Find where the given text appears and provide that cell's center as [X, Y] coordinate. 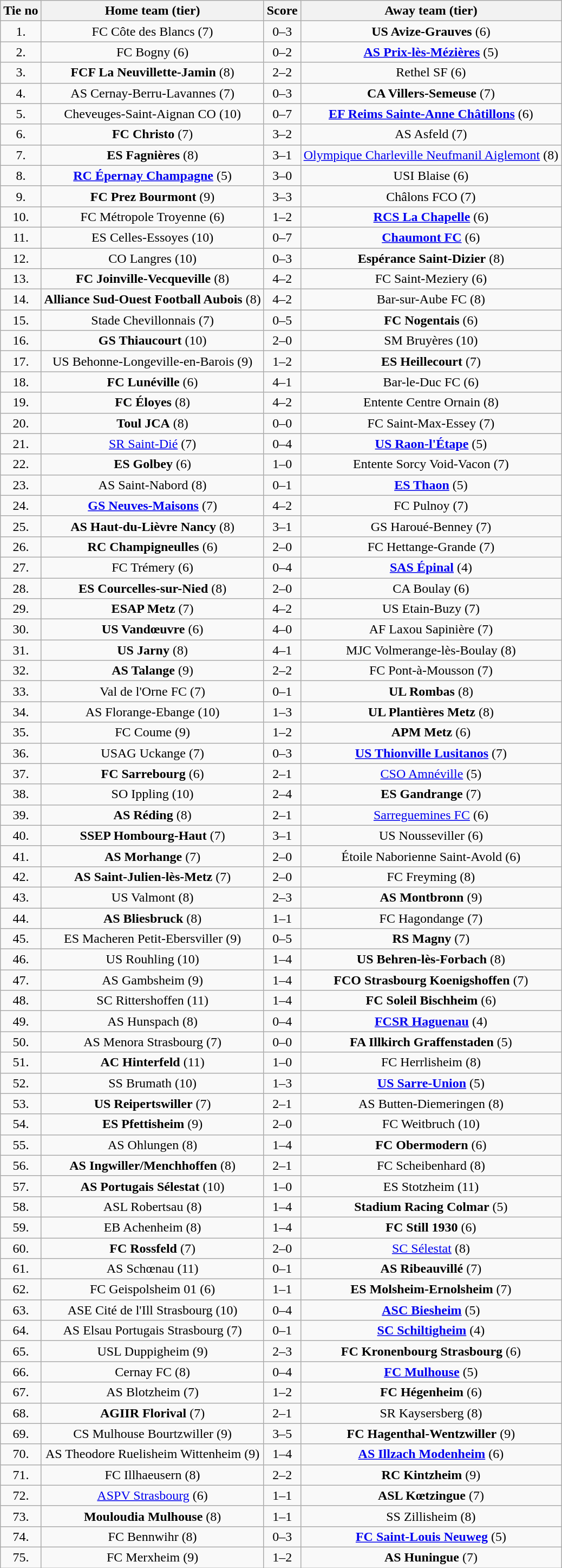
AS Cernay-Berru-Lavannes (7) [153, 93]
AS Bliesbruck (8) [153, 918]
FC Illhaeusern (8) [153, 1475]
ES Heillecourt (7) [431, 361]
FCO Strasbourg Koenigshoffen (7) [431, 980]
ASE Cité de l'Ill Strasbourg (10) [153, 1310]
7. [21, 155]
FC Weitbruch (10) [431, 1124]
AS Menora Strasbourg (7) [153, 1042]
SS Zillisheim (8) [431, 1516]
Stade Chevillonnais (7) [153, 320]
AS Elsau Portugais Strasbourg (7) [153, 1331]
AS Hunspach (8) [153, 1021]
2. [21, 52]
36. [21, 753]
FC Trémery (6) [153, 567]
ES Golbey (6) [153, 464]
AS Saint-Nabord (8) [153, 485]
Châlons FCO (7) [431, 196]
ES Molsheim-Ernolsheim (7) [431, 1290]
1. [21, 31]
UL Plantières Metz (8) [431, 712]
GS Haroué-Benney (7) [431, 526]
2–4 [282, 794]
ASPV Strasbourg (6) [153, 1495]
US Behren-lès-Forbach (8) [431, 960]
UL Rombas (8) [431, 691]
FCF La Neuvillette-Jamin (8) [153, 73]
FC Côte des Blancs (7) [153, 31]
FC Scheibenhard (8) [431, 1165]
AS Réding (8) [153, 815]
AS Ribeauvillé (7) [431, 1269]
67. [21, 1392]
68. [21, 1413]
AS Florange-Ebange (10) [153, 712]
SC Rittershoffen (11) [153, 1001]
GS Neuves-Maisons (7) [153, 506]
4. [21, 93]
FC Métropole Troyenne (6) [153, 217]
AS Gambsheim (9) [153, 980]
FC Obermodern (6) [431, 1145]
SSEP Hombourg-Haut (7) [153, 835]
US Nousseviller (6) [431, 835]
US Vandœuvre (6) [153, 630]
25. [21, 526]
ES Celles-Essoyes (10) [153, 237]
69. [21, 1434]
22. [21, 464]
45. [21, 939]
CA Boulay (6) [431, 588]
52. [21, 1083]
AS Blotzheim (7) [153, 1392]
US Raon-l'Étape (5) [431, 444]
SR Saint-Dié (7) [153, 444]
13. [21, 279]
71. [21, 1475]
37. [21, 774]
70. [21, 1454]
30. [21, 630]
FC Pulnoy (7) [431, 506]
AS Talange (9) [153, 671]
56. [21, 1165]
31. [21, 650]
ASL Kœtzingue (7) [431, 1495]
AGIIR Florival (7) [153, 1413]
Stadium Racing Colmar (5) [431, 1207]
3. [21, 73]
12. [21, 258]
FC Sarrebourg (6) [153, 774]
FC Still 1930 (6) [431, 1227]
FC Mulhouse (5) [431, 1372]
66. [21, 1372]
60. [21, 1248]
50. [21, 1042]
Étoile Naborienne Saint-Avold (6) [431, 856]
42. [21, 877]
ES Macheren Petit-Ebersviller (9) [153, 939]
AS Haut-du-Lièvre Nancy (8) [153, 526]
17. [21, 361]
24. [21, 506]
Mouloudia Mulhouse (8) [153, 1516]
SC Schiltigheim (4) [431, 1331]
CO Langres (10) [153, 258]
FC Bennwihr (8) [153, 1537]
AS Prix-lès-Mézières (5) [431, 52]
FC Pont-à-Mousson (7) [431, 671]
US Sarre-Union (5) [431, 1083]
FA Illkirch Graffenstaden (5) [431, 1042]
AS Illzach Modenheim (6) [431, 1454]
AS Asfeld (7) [431, 134]
72. [21, 1495]
27. [21, 567]
58. [21, 1207]
Val de l'Orne FC (7) [153, 691]
62. [21, 1290]
48. [21, 1001]
38. [21, 794]
5. [21, 114]
20. [21, 423]
SO Ippling (10) [153, 794]
4–0 [282, 630]
55. [21, 1145]
FC Hettange-Grande (7) [431, 547]
CA Villers-Semeuse (7) [431, 93]
FC Bogny (6) [153, 52]
Entente Centre Ornain (8) [431, 403]
FC Saint-Meziery (6) [431, 279]
USL Duppigheim (9) [153, 1351]
FC Freyming (8) [431, 877]
FC Geispolsheim 01 (6) [153, 1290]
75. [21, 1557]
RC Épernay Champagne (5) [153, 176]
Tie no [21, 11]
SR Kaysersberg (8) [431, 1413]
CSO Amnéville (5) [431, 774]
Espérance Saint-Dizier (8) [431, 258]
Score [282, 11]
AS Ohlungen (8) [153, 1145]
Rethel SF (6) [431, 73]
CS Mulhouse Bourtzwiller (9) [153, 1434]
FC Saint-Max-Essey (7) [431, 423]
51. [21, 1062]
53. [21, 1104]
ESAP Metz (7) [153, 609]
10. [21, 217]
ES Stotzheim (11) [431, 1186]
FC Kronenbourg Strasbourg (6) [431, 1351]
AC Hinterfeld (11) [153, 1062]
Sarreguemines FC (6) [431, 815]
Away team (tier) [431, 11]
3–0 [282, 176]
74. [21, 1537]
AS Butten-Diemeringen (8) [431, 1104]
6. [21, 134]
FC Christo (7) [153, 134]
AS Theodore Ruelisheim Wittenheim (9) [153, 1454]
FC Nogentais (6) [431, 320]
AS Portugais Sélestat (10) [153, 1186]
63. [21, 1310]
AF Laxou Sapinière (7) [431, 630]
Toul JCA (8) [153, 423]
49. [21, 1021]
RS Magny (7) [431, 939]
Cheveuges-Saint-Aignan CO (10) [153, 114]
RCS La Chapelle (6) [431, 217]
AS Ingwiller/Menchhoffen (8) [153, 1165]
FC Lunéville (6) [153, 382]
47. [21, 980]
ES Thaon (5) [431, 485]
21. [21, 444]
US Behonne-Longeville-en-Barois (9) [153, 361]
ES Courcelles-sur-Nied (8) [153, 588]
Bar-le-Duc FC (6) [431, 382]
9. [21, 196]
61. [21, 1269]
8. [21, 176]
23. [21, 485]
EF Reims Sainte-Anne Châtillons (6) [431, 114]
APM Metz (6) [431, 733]
SM Bruyères (10) [431, 341]
FC Coume (9) [153, 733]
FCSR Haguenau (4) [431, 1021]
USI Blaise (6) [431, 176]
US Reipertswiller (7) [153, 1104]
FC Hégenheim (6) [431, 1392]
ASC Biesheim (5) [431, 1310]
FC Herrlisheim (8) [431, 1062]
Bar-sur-Aube FC (8) [431, 300]
FC Hagondange (7) [431, 918]
FC Hagenthal-Wentzwiller (9) [431, 1434]
ES Gandrange (7) [431, 794]
34. [21, 712]
32. [21, 671]
SAS Épinal (4) [431, 567]
US Rouhling (10) [153, 960]
EB Achenheim (8) [153, 1227]
FC Merxheim (9) [153, 1557]
FC Éloyes (8) [153, 403]
3–2 [282, 134]
US Etain-Buzy (7) [431, 609]
SS Brumath (10) [153, 1083]
ASL Robertsau (8) [153, 1207]
11. [21, 237]
AS Montbronn (9) [431, 897]
57. [21, 1186]
AS Schœnau (11) [153, 1269]
43. [21, 897]
0–2 [282, 52]
FC Saint-Louis Neuweg (5) [431, 1537]
AS Morhange (7) [153, 856]
18. [21, 382]
46. [21, 960]
3–3 [282, 196]
FC Prez Bourmont (9) [153, 196]
Home team (tier) [153, 11]
44. [21, 918]
35. [21, 733]
US Thionville Lusitanos (7) [431, 753]
Olympique Charleville Neufmanil Aiglemont (8) [431, 155]
GS Thiaucourt (10) [153, 341]
US Valmont (8) [153, 897]
US Avize-Grauves (6) [431, 31]
RC Kintzheim (9) [431, 1475]
FC Soleil Bischheim (6) [431, 1001]
Chaumont FC (6) [431, 237]
16. [21, 341]
39. [21, 815]
64. [21, 1331]
41. [21, 856]
Cernay FC (8) [153, 1372]
RC Champigneulles (6) [153, 547]
29. [21, 609]
40. [21, 835]
ES Pfettisheim (9) [153, 1124]
65. [21, 1351]
FC Joinville-Vecqueville (8) [153, 279]
14. [21, 300]
Alliance Sud-Ouest Football Aubois (8) [153, 300]
FC Rossfeld (7) [153, 1248]
54. [21, 1124]
SC Sélestat (8) [431, 1248]
3–5 [282, 1434]
AS Huningue (7) [431, 1557]
73. [21, 1516]
USAG Uckange (7) [153, 753]
15. [21, 320]
US Jarny (8) [153, 650]
26. [21, 547]
59. [21, 1227]
MJC Volmerange-lès-Boulay (8) [431, 650]
ES Fagnières (8) [153, 155]
AS Saint-Julien-lès-Metz (7) [153, 877]
19. [21, 403]
33. [21, 691]
28. [21, 588]
Entente Sorcy Void-Vacon (7) [431, 464]
